Determine the (X, Y) coordinate at the center of the cell enclosing the given text.  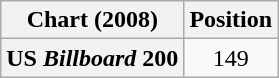
Chart (2008) (92, 20)
149 (231, 58)
Position (231, 20)
US Billboard 200 (92, 58)
